Output the [x, y] coordinate of the center of the cell containing the given text.  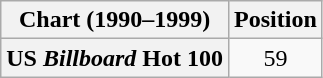
US Billboard Hot 100 [115, 58]
Chart (1990–1999) [115, 20]
59 [276, 58]
Position [276, 20]
